Find where the given text appears and provide that cell's center as (x, y) coordinate. 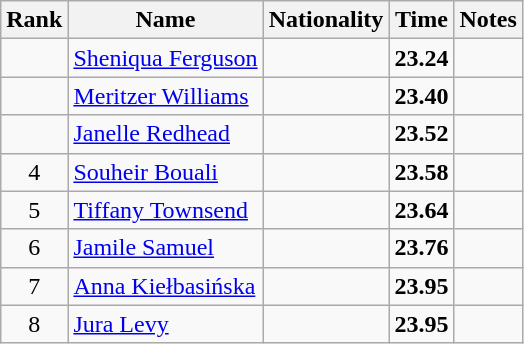
Time (422, 20)
Souheir Bouali (166, 172)
Notes (488, 20)
Tiffany Townsend (166, 210)
23.24 (422, 58)
Jura Levy (166, 324)
7 (34, 286)
Rank (34, 20)
5 (34, 210)
23.76 (422, 248)
Name (166, 20)
23.64 (422, 210)
Nationality (326, 20)
23.40 (422, 96)
Janelle Redhead (166, 134)
Sheniqua Ferguson (166, 58)
6 (34, 248)
8 (34, 324)
4 (34, 172)
23.52 (422, 134)
Anna Kiełbasińska (166, 286)
Jamile Samuel (166, 248)
Meritzer Williams (166, 96)
23.58 (422, 172)
